Provide the [x, y] coordinate of the cell's center where the given text is located.  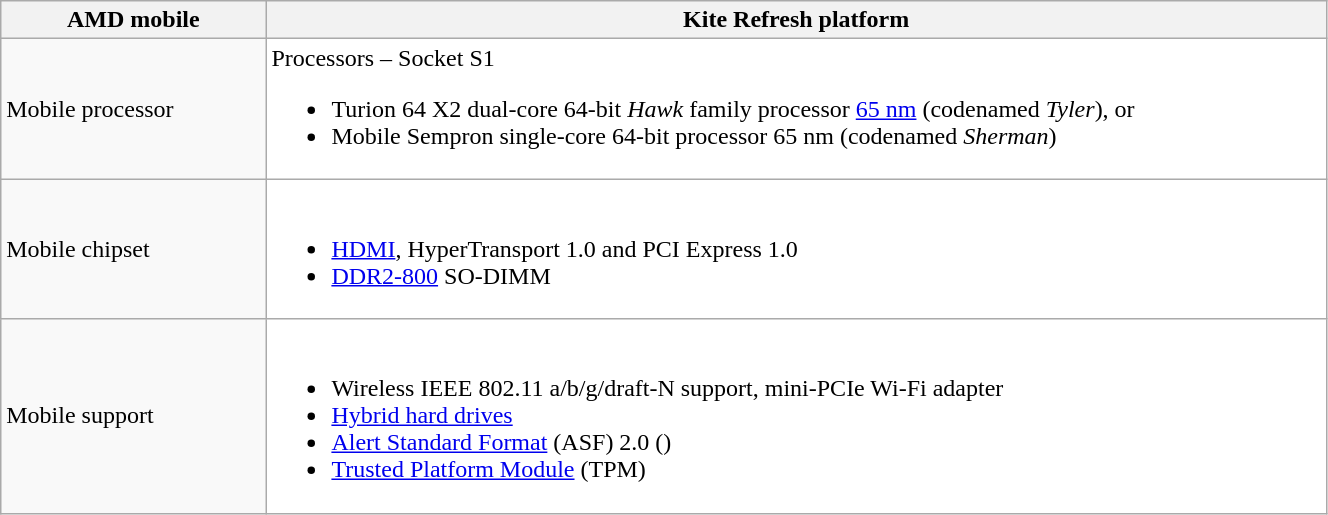
Mobile chipset [134, 249]
Mobile processor [134, 109]
HDMI, HyperTransport 1.0 and PCI Express 1.0DDR2-800 SO-DIMM [796, 249]
Wireless IEEE 802.11 a/b/g/draft-N support, mini-PCIe Wi-Fi adapterHybrid hard drivesAlert Standard Format (ASF) 2.0 ()Trusted Platform Module (TPM) [796, 416]
Mobile support [134, 416]
Kite Refresh platform [796, 20]
AMD mobile [134, 20]
